Detect which cell encompasses the target text, then output its [x, y] center coordinate. 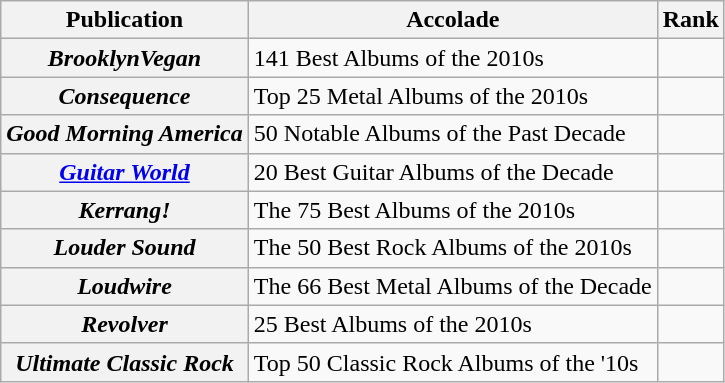
The 50 Best Rock Albums of the 2010s [452, 248]
25 Best Albums of the 2010s [452, 324]
Top 50 Classic Rock Albums of the '10s [452, 362]
141 Best Albums of the 2010s [452, 58]
Top 25 Metal Albums of the 2010s [452, 96]
Good Morning America [125, 134]
The 66 Best Metal Albums of the Decade [452, 286]
Kerrang! [125, 210]
The 75 Best Albums of the 2010s [452, 210]
Accolade [452, 20]
Guitar World [125, 172]
Revolver [125, 324]
Rank [690, 20]
Publication [125, 20]
20 Best Guitar Albums of the Decade [452, 172]
BrooklynVegan [125, 58]
Loudwire [125, 286]
Ultimate Classic Rock [125, 362]
Consequence [125, 96]
50 Notable Albums of the Past Decade [452, 134]
Louder Sound [125, 248]
